Find where the given text appears and provide that cell's center as [X, Y] coordinate. 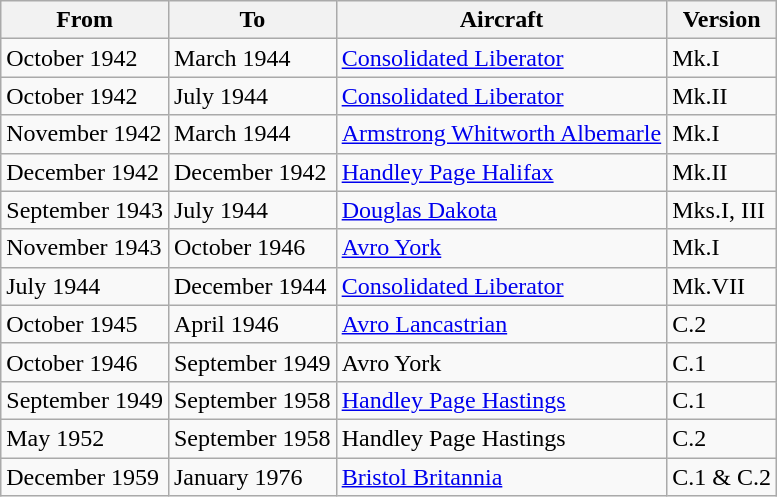
January 1976 [252, 477]
December 1944 [252, 286]
Douglas Dakota [502, 210]
C.1 & C.2 [722, 477]
November 1943 [85, 248]
November 1942 [85, 134]
Armstrong Whitworth Albemarle [502, 134]
Bristol Britannia [502, 477]
Mk.VII [722, 286]
October 1945 [85, 324]
April 1946 [252, 324]
Handley Page Halifax [502, 172]
December 1959 [85, 477]
May 1952 [85, 438]
Version [722, 20]
Avro Lancastrian [502, 324]
September 1943 [85, 210]
Mks.I, III [722, 210]
Aircraft [502, 20]
To [252, 20]
From [85, 20]
